Detect which cell encompasses the target text, then output its [X, Y] center coordinate. 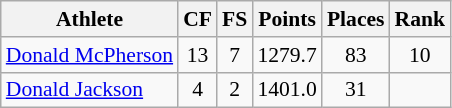
13 [198, 55]
4 [198, 90]
Points [286, 19]
1279.7 [286, 55]
83 [356, 55]
2 [234, 90]
CF [198, 19]
Donald Jackson [90, 90]
Donald McPherson [90, 55]
31 [356, 90]
Rank [420, 19]
FS [234, 19]
Places [356, 19]
10 [420, 55]
7 [234, 55]
Athlete [90, 19]
1401.0 [286, 90]
